Capture the cell that displays the provided text and extract its [x, y] central coordinate. 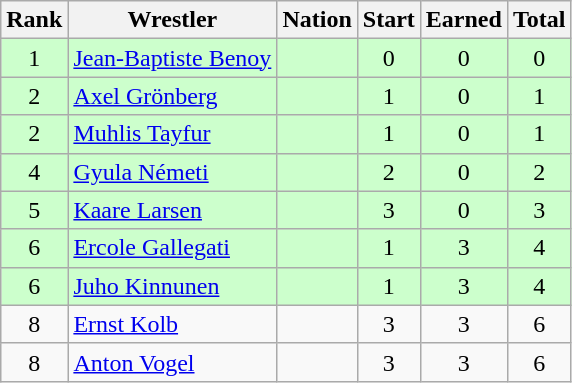
Ernst Kolb [172, 324]
Wrestler [172, 20]
Rank [34, 20]
Gyula Németi [172, 172]
Earned [464, 20]
Nation [317, 20]
Total [539, 20]
Jean-Baptiste Benoy [172, 58]
5 [34, 210]
Axel Grönberg [172, 96]
Juho Kinnunen [172, 286]
Start [388, 20]
Muhlis Tayfur [172, 134]
Kaare Larsen [172, 210]
Ercole Gallegati [172, 248]
Anton Vogel [172, 362]
